Determine the (X, Y) coordinate at the center of the cell enclosing the given text.  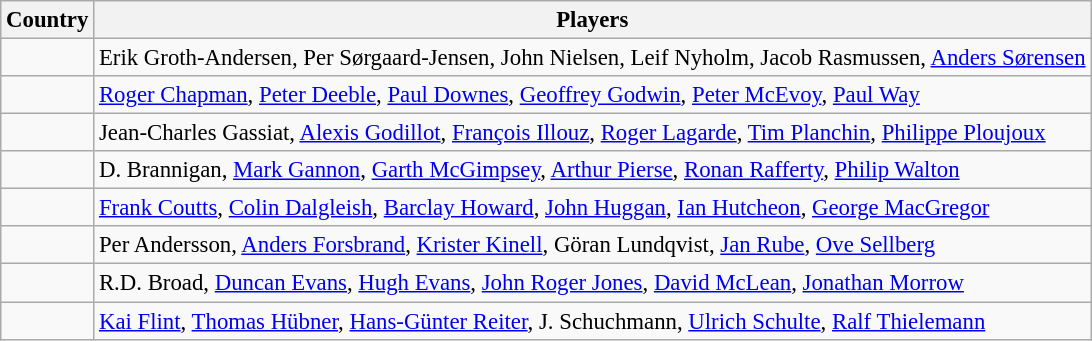
R.D. Broad, Duncan Evans, Hugh Evans, John Roger Jones, David McLean, Jonathan Morrow (592, 283)
Kai Flint, Thomas Hübner, Hans-Günter Reiter, J. Schuchmann, Ulrich Schulte, Ralf Thielemann (592, 321)
Frank Coutts, Colin Dalgleish, Barclay Howard, John Huggan, Ian Hutcheon, George MacGregor (592, 208)
Players (592, 20)
Per Andersson, Anders Forsbrand, Krister Kinell, Göran Lundqvist, Jan Rube, Ove Sellberg (592, 245)
Country (48, 20)
Erik Groth-Andersen, Per Sørgaard-Jensen, John Nielsen, Leif Nyholm, Jacob Rasmussen, Anders Sørensen (592, 58)
Jean-Charles Gassiat, Alexis Godillot, François Illouz, Roger Lagarde, Tim Planchin, Philippe Ploujoux (592, 133)
D. Brannigan, Mark Gannon, Garth McGimpsey, Arthur Pierse, Ronan Rafferty, Philip Walton (592, 170)
Roger Chapman, Peter Deeble, Paul Downes, Geoffrey Godwin, Peter McEvoy, Paul Way (592, 95)
